Pinpoint the cell where the given text exists, returning its (x, y) midpoint coordinate. 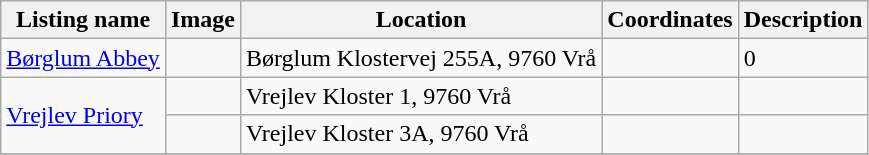
Vrejlev Kloster 3A, 9760 Vrå (420, 134)
Image (202, 20)
Vrejlev Priory (84, 115)
Børglum Abbey (84, 58)
Vrejlev Kloster 1, 9760 Vrå (420, 96)
Coordinates (670, 20)
0 (803, 58)
Børglum Klostervej 255A, 9760 Vrå (420, 58)
Location (420, 20)
Listing name (84, 20)
Description (803, 20)
